Capture the cell that displays the provided text and extract its [X, Y] central coordinate. 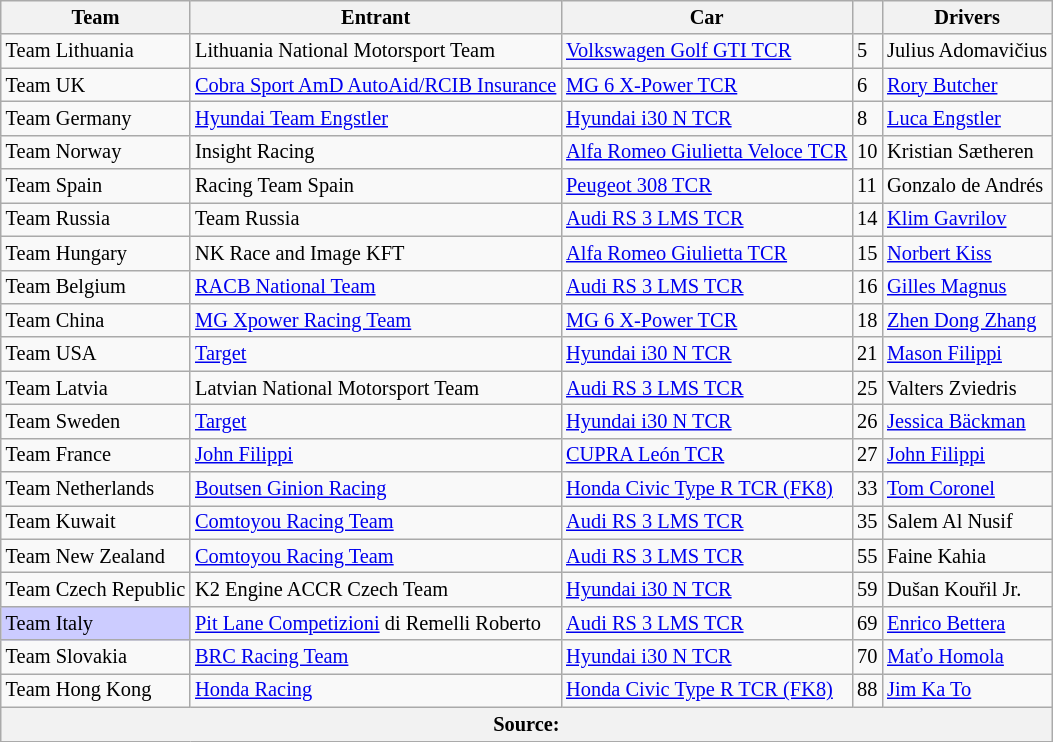
Source: [526, 724]
Team France [96, 455]
Insight Racing [376, 152]
Zhen Dong Zhang [967, 320]
Valters Zviedris [967, 388]
Hyundai Team Engstler [376, 118]
Team New Zealand [96, 556]
Team Kuwait [96, 522]
10 [867, 152]
RACB National Team [376, 287]
CUPRA León TCR [706, 455]
11 [867, 186]
Team Hungary [96, 253]
NK Race and Image KFT [376, 253]
Team UK [96, 85]
15 [867, 253]
Team Spain [96, 186]
Car [706, 17]
55 [867, 556]
59 [867, 589]
Team Czech Republic [96, 589]
Norbert Kiss [967, 253]
Cobra Sport AmD AutoAid/RCIB Insurance [376, 85]
Gonzalo de Andrés [967, 186]
Pit Lane Competizioni di Remelli Roberto [376, 623]
Julius Adomavičius [967, 51]
5 [867, 51]
25 [867, 388]
Team Norway [96, 152]
16 [867, 287]
33 [867, 489]
Klim Gavrilov [967, 219]
Maťo Homola [967, 657]
Rory Butcher [967, 85]
Tom Coronel [967, 489]
18 [867, 320]
Team Italy [96, 623]
Luca Engstler [967, 118]
Racing Team Spain [376, 186]
35 [867, 522]
MG Xpower Racing Team [376, 320]
Mason Filippi [967, 354]
Jim Ka To [967, 690]
Faine Kahia [967, 556]
Lithuania National Motorsport Team [376, 51]
Alfa Romeo Giulietta Veloce TCR [706, 152]
Team Latvia [96, 388]
Peugeot 308 TCR [706, 186]
Team Netherlands [96, 489]
Team Hong Kong [96, 690]
69 [867, 623]
Gilles Magnus [967, 287]
Team China [96, 320]
27 [867, 455]
Entrant [376, 17]
21 [867, 354]
Volkswagen Golf GTI TCR [706, 51]
Drivers [967, 17]
Dušan Kouřil Jr. [967, 589]
Jessica Bäckman [967, 421]
Team Slovakia [96, 657]
14 [867, 219]
BRC Racing Team [376, 657]
88 [867, 690]
70 [867, 657]
Team Sweden [96, 421]
6 [867, 85]
Team Germany [96, 118]
Team USA [96, 354]
Honda Racing [376, 690]
Alfa Romeo Giulietta TCR [706, 253]
Boutsen Ginion Racing [376, 489]
Kristian Sætheren [967, 152]
26 [867, 421]
Team [96, 17]
8 [867, 118]
Latvian National Motorsport Team [376, 388]
Team Lithuania [96, 51]
K2 Engine ACCR Czech Team [376, 589]
Team Belgium [96, 287]
Salem Al Nusif [967, 522]
Enrico Bettera [967, 623]
